Determine the [x, y] coordinate at the center of the cell enclosing the given text.  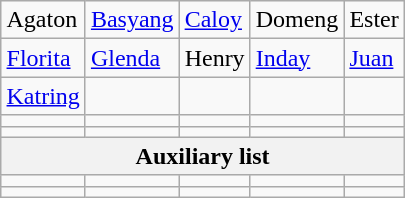
Katring [43, 96]
Auxiliary list [202, 156]
Basyang [132, 20]
Inday [297, 58]
Domeng [297, 20]
Juan [374, 58]
Caloy [214, 20]
Agaton [43, 20]
Glenda [132, 58]
Ester [374, 20]
Henry [214, 58]
Florita [43, 58]
